Return (x, y) of the center of cell containing provided text 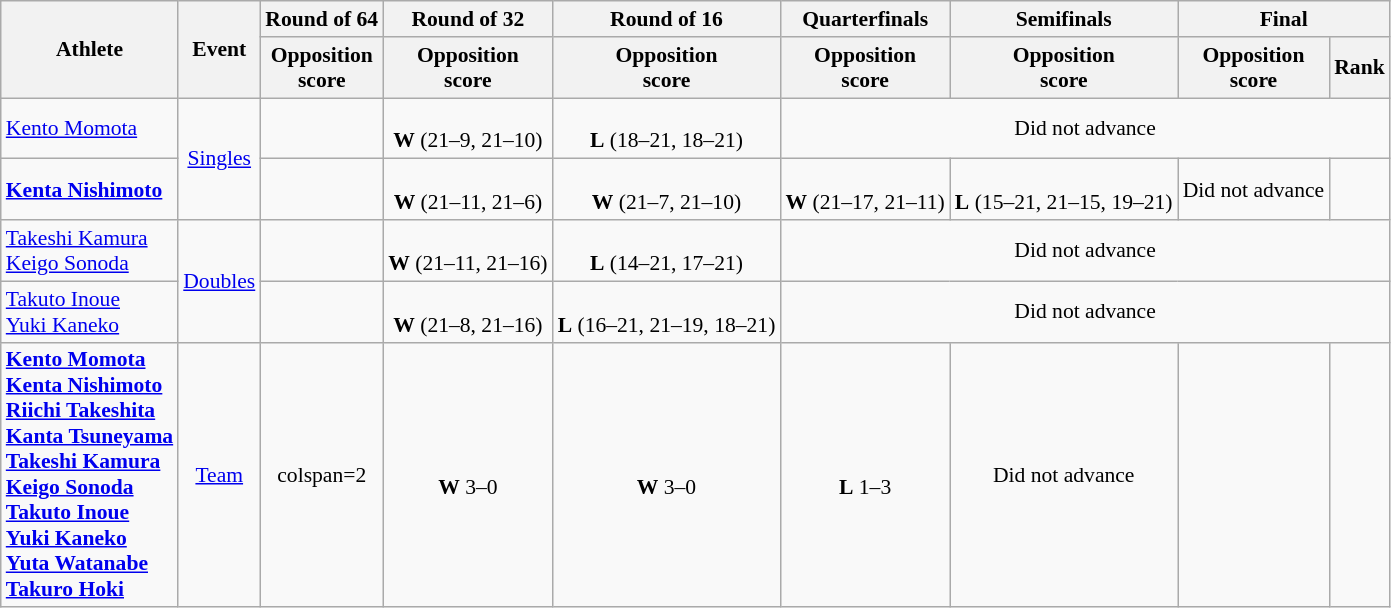
Round of 32 (468, 19)
Kento Momota (90, 128)
Final (1284, 19)
L 1–3 (864, 474)
Athlete (90, 50)
L (18–21, 18–21) (667, 128)
Quarterfinals (864, 19)
L (15–21, 21–15, 19–21) (1064, 190)
colspan=2 (322, 474)
Round of 64 (322, 19)
Takuto Inoue Yuki Kaneko (90, 312)
Team (219, 474)
L (16–21, 21–19, 18–21) (667, 312)
Doubles (219, 281)
Kenta Nishimoto (90, 190)
Singles (219, 159)
W (21–7, 21–10) (667, 190)
Semifinals (1064, 19)
Kento Momota Kenta Nishimoto Riichi Takeshita Kanta Tsuneyama Takeshi Kamura Keigo Sonoda Takuto Inoue Yuki Kaneko Yuta Watanabe Takuro Hoki (90, 474)
W (21–11, 21–16) (468, 250)
W (21–8, 21–16) (468, 312)
W (21–17, 21–11) (864, 190)
W (21–9, 21–10) (468, 128)
W (21–11, 21–6) (468, 190)
Rank (1360, 68)
Event (219, 50)
L (14–21, 17–21) (667, 250)
Round of 16 (667, 19)
Takeshi Kamura Keigo Sonoda (90, 250)
